Scan for the cell matching the given text and deliver its [x, y] coordinate at center. 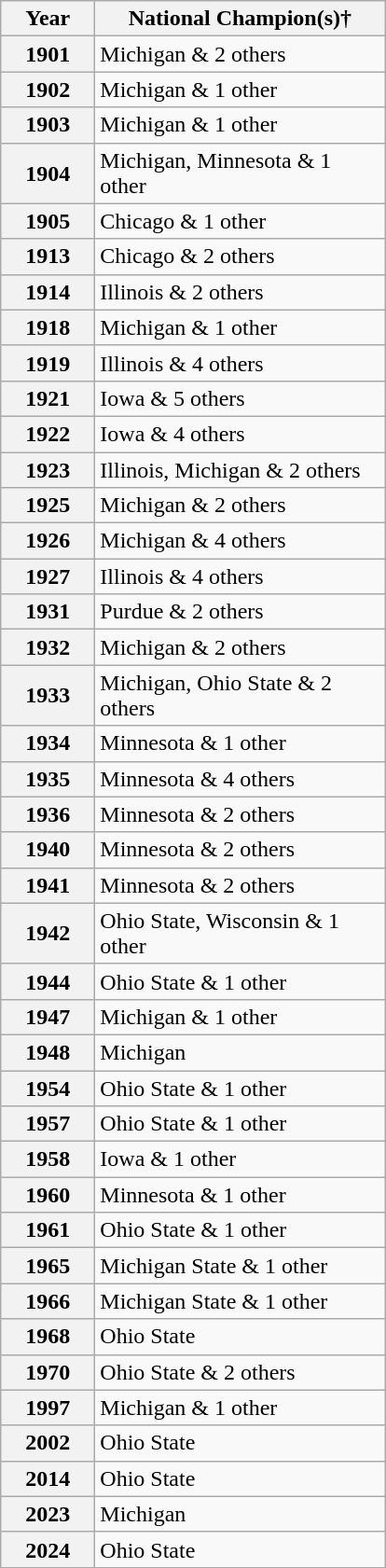
Chicago & 2 others [241, 257]
1942 [48, 933]
1903 [48, 125]
1936 [48, 814]
1947 [48, 1017]
Iowa & 5 others [241, 398]
Chicago & 1 other [241, 221]
Year [48, 19]
1919 [48, 363]
Purdue & 2 others [241, 612]
1922 [48, 434]
1932 [48, 647]
1904 [48, 173]
Michigan, Minnesota & 1 other [241, 173]
1934 [48, 743]
2014 [48, 1478]
1935 [48, 779]
1958 [48, 1159]
2024 [48, 1549]
1901 [48, 54]
Michigan, Ohio State & 2 others [241, 696]
National Champion(s)† [241, 19]
1941 [48, 885]
Minnesota & 4 others [241, 779]
Illinois & 2 others [241, 292]
1940 [48, 850]
2002 [48, 1443]
1933 [48, 696]
1954 [48, 1089]
Iowa & 1 other [241, 1159]
1961 [48, 1230]
Ohio State, Wisconsin & 1 other [241, 933]
Michigan & 4 others [241, 541]
Iowa & 4 others [241, 434]
1927 [48, 576]
1931 [48, 612]
1921 [48, 398]
1918 [48, 327]
1914 [48, 292]
1960 [48, 1195]
1923 [48, 469]
1944 [48, 981]
1926 [48, 541]
1913 [48, 257]
Ohio State & 2 others [241, 1372]
1970 [48, 1372]
1902 [48, 90]
1925 [48, 506]
1997 [48, 1408]
1957 [48, 1124]
1968 [48, 1337]
1966 [48, 1301]
1948 [48, 1052]
1965 [48, 1266]
Illinois, Michigan & 2 others [241, 469]
2023 [48, 1514]
1905 [48, 221]
